Return (x, y) of the center of cell containing provided text 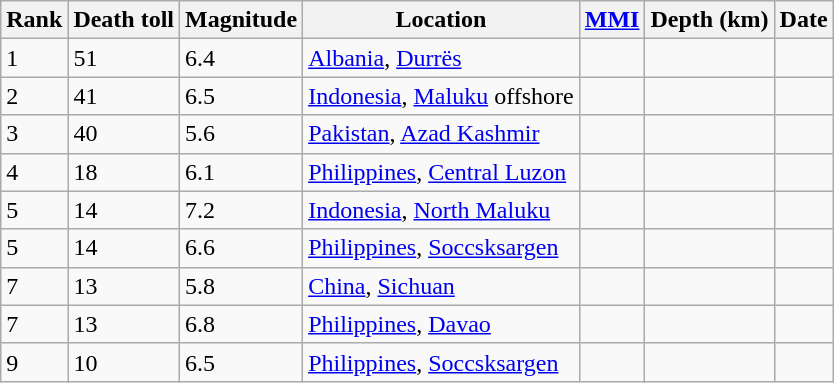
2 (34, 96)
China, Sichuan (442, 286)
Rank (34, 20)
Death toll (124, 20)
6.8 (242, 324)
Date (804, 20)
5.6 (242, 134)
6.4 (242, 58)
40 (124, 134)
Philippines, Davao (442, 324)
Indonesia, North Maluku (442, 210)
Magnitude (242, 20)
MMI (612, 20)
10 (124, 362)
51 (124, 58)
1 (34, 58)
Depth (km) (710, 20)
41 (124, 96)
Pakistan, Azad Kashmir (442, 134)
Philippines, Central Luzon (442, 172)
5.8 (242, 286)
6.6 (242, 248)
Location (442, 20)
6.1 (242, 172)
Indonesia, Maluku offshore (442, 96)
Albania, Durrës (442, 58)
4 (34, 172)
7.2 (242, 210)
18 (124, 172)
3 (34, 134)
9 (34, 362)
